Extract the [X, Y] coordinate from the center of the cell holding the provided text.  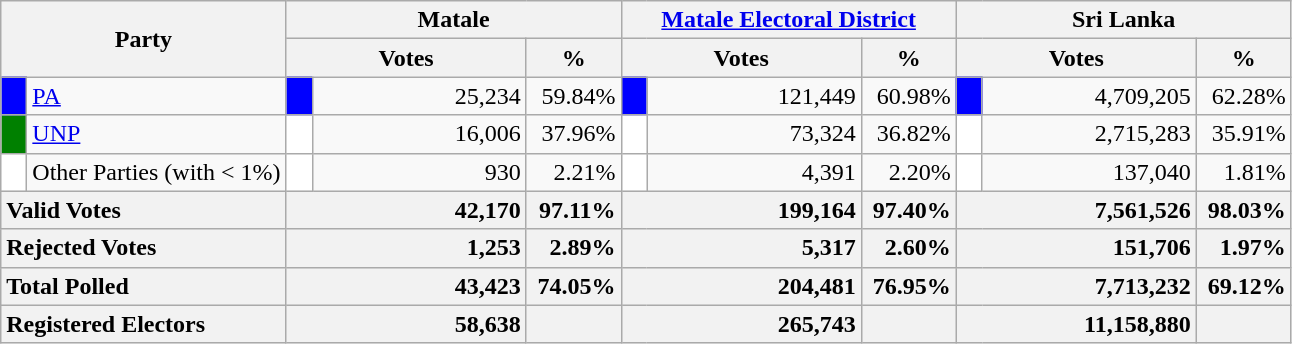
2.60% [908, 248]
1,253 [406, 248]
25,234 [419, 96]
Valid Votes [144, 210]
2.20% [908, 172]
74.05% [574, 286]
62.28% [1244, 96]
4,391 [754, 172]
2,715,283 [1089, 134]
36.82% [908, 134]
930 [419, 172]
11,158,880 [1076, 324]
151,706 [1076, 248]
7,713,232 [1076, 286]
1.97% [1244, 248]
PA [156, 96]
121,449 [754, 96]
Sri Lanka [1124, 20]
37.96% [574, 134]
98.03% [1244, 210]
7,561,526 [1076, 210]
Party [144, 39]
59.84% [574, 96]
Matale [454, 20]
204,481 [741, 286]
UNP [156, 134]
Registered Electors [144, 324]
5,317 [741, 248]
Matale Electoral District [788, 20]
137,040 [1089, 172]
2.89% [574, 248]
97.11% [574, 210]
58,638 [406, 324]
60.98% [908, 96]
Other Parties (with < 1%) [156, 172]
1.81% [1244, 172]
Rejected Votes [144, 248]
4,709,205 [1089, 96]
43,423 [406, 286]
Total Polled [144, 286]
199,164 [741, 210]
35.91% [1244, 134]
73,324 [754, 134]
2.21% [574, 172]
69.12% [1244, 286]
16,006 [419, 134]
76.95% [908, 286]
42,170 [406, 210]
265,743 [741, 324]
97.40% [908, 210]
